Scan for the cell matching the given text and deliver its (x, y) coordinate at center. 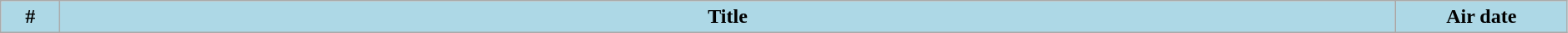
Title (728, 17)
# (30, 17)
Air date (1481, 17)
